Output the (x, y) coordinate of the center of the cell containing the given text.  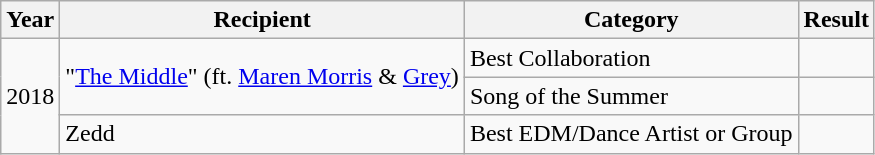
Best EDM/Dance Artist or Group (631, 134)
2018 (30, 96)
Song of the Summer (631, 96)
"The Middle" (ft. Maren Morris & Grey) (262, 77)
Zedd (262, 134)
Recipient (262, 20)
Result (836, 20)
Category (631, 20)
Year (30, 20)
Best Collaboration (631, 58)
